Pinpoint the cell where the given text exists, returning its [X, Y] midpoint coordinate. 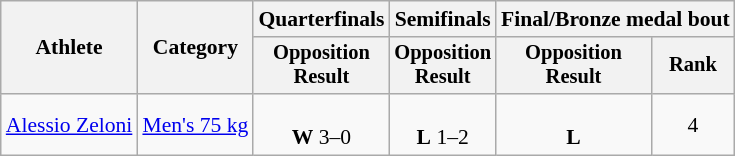
L [574, 124]
W 3–0 [321, 124]
Men's 75 kg [195, 124]
Quarterfinals [321, 19]
4 [693, 124]
Athlete [70, 48]
L 1–2 [442, 124]
Rank [693, 66]
Alessio Zeloni [70, 124]
Category [195, 48]
Semifinals [442, 19]
Final/Bronze medal bout [616, 19]
